Detect which cell encompasses the target text, then output its [X, Y] center coordinate. 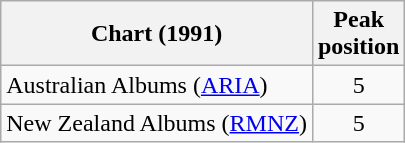
New Zealand Albums (RMNZ) [157, 123]
Chart (1991) [157, 34]
Australian Albums (ARIA) [157, 85]
Peakposition [358, 34]
